Capture the cell that displays the provided text and extract its [X, Y] central coordinate. 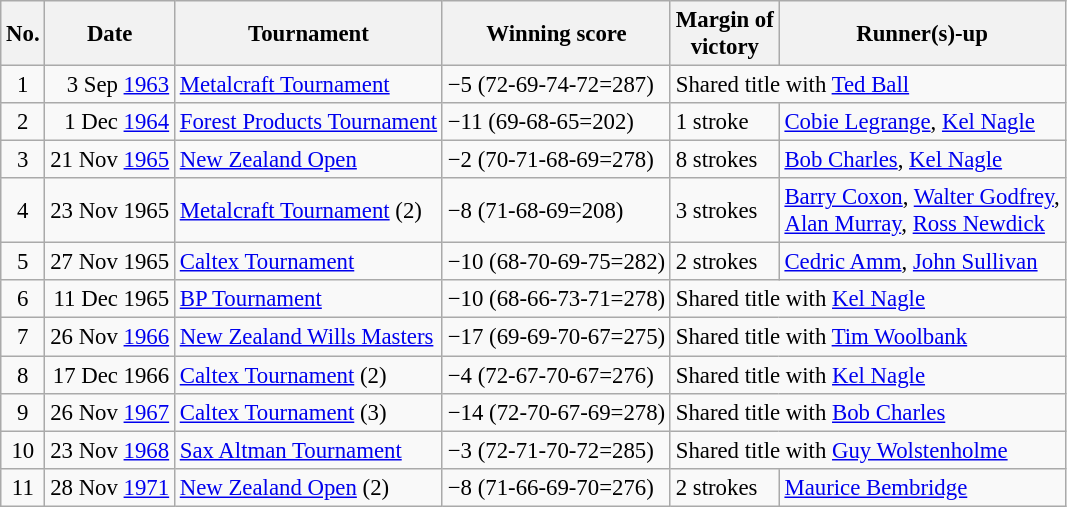
BP Tournament [308, 299]
Cedric Amm, John Sullivan [922, 262]
23 Nov 1965 [110, 210]
8 [23, 375]
Shared title with Guy Wolstenholme [868, 450]
5 [23, 262]
Shared title with Bob Charles [868, 412]
7 [23, 337]
Metalcraft Tournament (2) [308, 210]
−8 (71-68-69=208) [556, 210]
No. [23, 34]
26 Nov 1966 [110, 337]
New Zealand Open [308, 160]
10 [23, 450]
23 Nov 1968 [110, 450]
−3 (72-71-70-72=285) [556, 450]
New Zealand Wills Masters [308, 337]
Barry Coxon, Walter Godfrey, Alan Murray, Ross Newdick [922, 210]
27 Nov 1965 [110, 262]
8 strokes [724, 160]
Metalcraft Tournament [308, 85]
Forest Products Tournament [308, 122]
−5 (72-69-74-72=287) [556, 85]
11 Dec 1965 [110, 299]
1 [23, 85]
Caltex Tournament [308, 262]
Date [110, 34]
1 Dec 1964 [110, 122]
Caltex Tournament (3) [308, 412]
3 [23, 160]
28 Nov 1971 [110, 487]
Winning score [556, 34]
Cobie Legrange, Kel Nagle [922, 122]
Sax Altman Tournament [308, 450]
17 Dec 1966 [110, 375]
Shared title with Ted Ball [868, 85]
New Zealand Open (2) [308, 487]
−4 (72-67-70-67=276) [556, 375]
2 [23, 122]
Caltex Tournament (2) [308, 375]
Shared title with Tim Woolbank [868, 337]
1 stroke [724, 122]
Maurice Bembridge [922, 487]
11 [23, 487]
3 Sep 1963 [110, 85]
Tournament [308, 34]
Margin ofvictory [724, 34]
−14 (72-70-67-69=278) [556, 412]
−2 (70-71-68-69=278) [556, 160]
3 strokes [724, 210]
4 [23, 210]
26 Nov 1967 [110, 412]
21 Nov 1965 [110, 160]
9 [23, 412]
Runner(s)-up [922, 34]
−10 (68-70-69-75=282) [556, 262]
Bob Charles, Kel Nagle [922, 160]
−17 (69-69-70-67=275) [556, 337]
−8 (71-66-69-70=276) [556, 487]
−11 (69-68-65=202) [556, 122]
−10 (68-66-73-71=278) [556, 299]
6 [23, 299]
